Find where the given text appears and provide that cell's center as (x, y) coordinate. 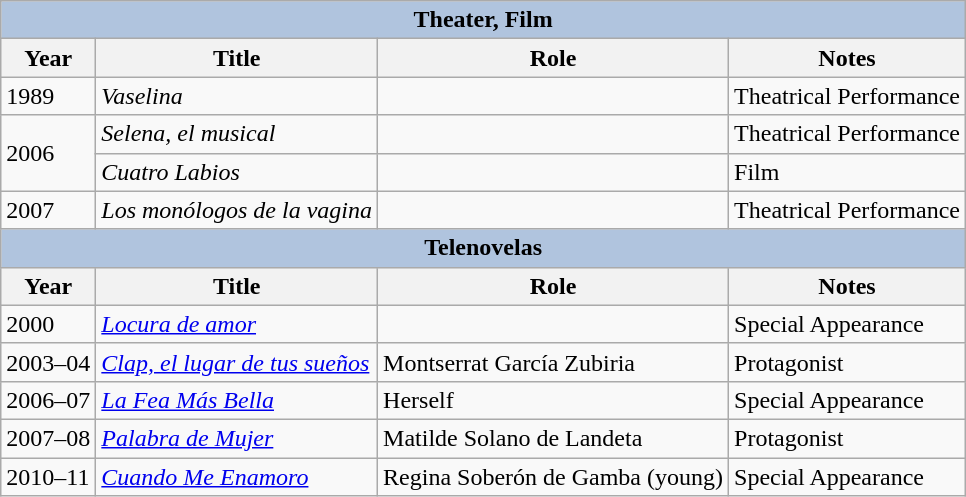
Telenovelas (484, 248)
2003–04 (48, 362)
2007–08 (48, 438)
2006 (48, 153)
Montserrat García Zubiria (554, 362)
Vaselina (237, 96)
Cuando Me Enamoro (237, 477)
Los monólogos de la vagina (237, 210)
Palabra de Mujer (237, 438)
La Fea Más Bella (237, 400)
2000 (48, 324)
Clap, el lugar de tus sueños (237, 362)
Locura de amor (237, 324)
2006–07 (48, 400)
Theater, Film (484, 20)
1989 (48, 96)
2007 (48, 210)
Regina Soberón de Gamba (young) (554, 477)
Cuatro Labios (237, 172)
Selena, el musical (237, 134)
2010–11 (48, 477)
Matilde Solano de Landeta (554, 438)
Film (848, 172)
Herself (554, 400)
